Return [X, Y] of the center of cell containing provided text 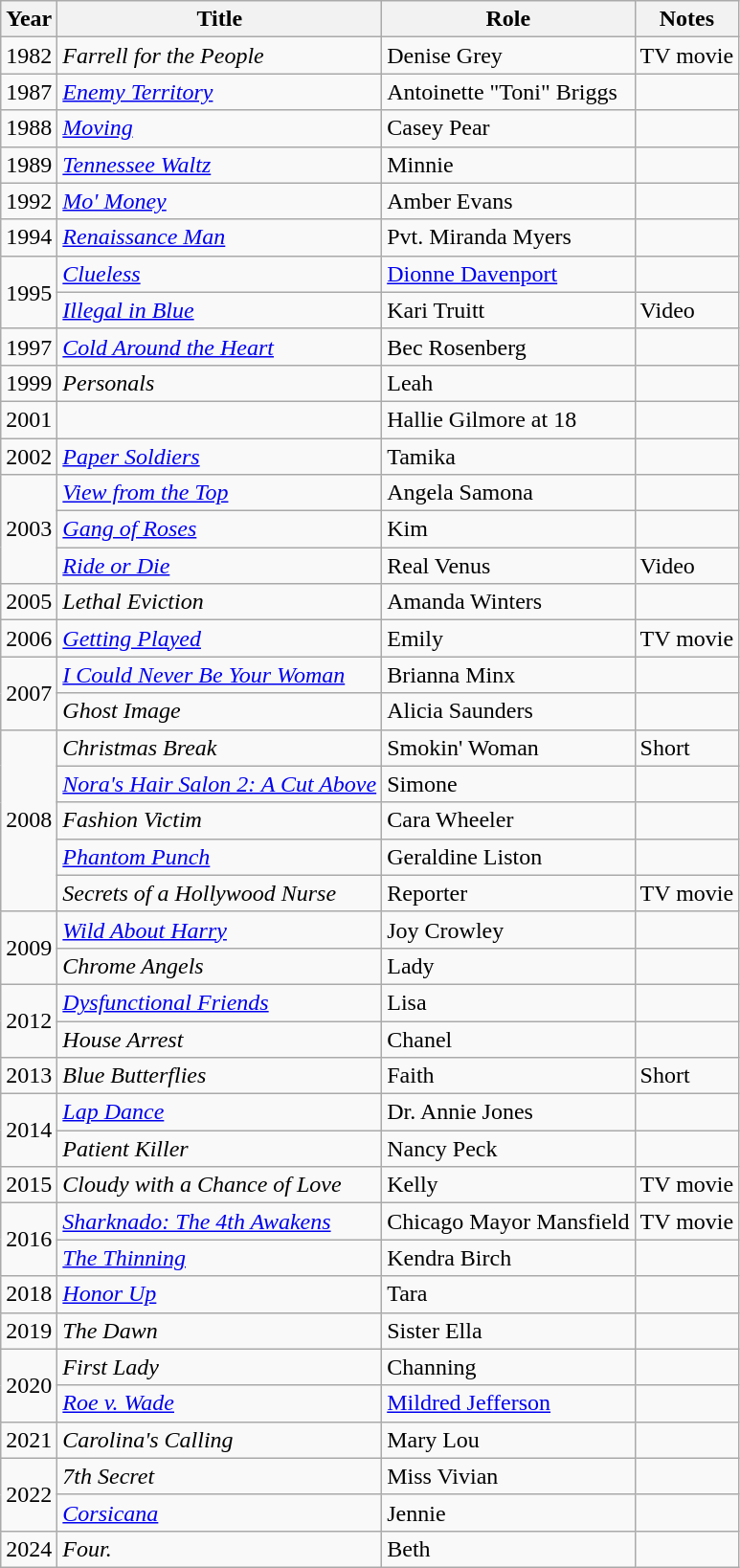
7th Secret [220, 1476]
Chicago Mayor Mansfield [508, 1221]
Moving [220, 128]
Ride or Die [220, 566]
2015 [29, 1185]
2001 [29, 419]
2013 [29, 1076]
Enemy Territory [220, 92]
2020 [29, 1385]
Mary Lou [508, 1440]
View from the Top [220, 493]
2019 [29, 1331]
Casey Pear [508, 128]
2024 [29, 1549]
Lethal Eviction [220, 602]
Angela Samona [508, 493]
Title [220, 19]
2022 [29, 1494]
1982 [29, 56]
Renaissance Man [220, 237]
Notes [687, 19]
First Lady [220, 1367]
Pvt. Miranda Myers [508, 237]
Simone [508, 784]
Secrets of a Hollywood Nurse [220, 893]
Kari Truitt [508, 310]
Clueless [220, 274]
Year [29, 19]
1997 [29, 347]
Blue Butterflies [220, 1076]
House Arrest [220, 1039]
2021 [29, 1440]
Cloudy with a Chance of Love [220, 1185]
Smokin' Woman [508, 748]
Patient Killer [220, 1149]
Channing [508, 1367]
Geraldine Liston [508, 857]
Ghost Image [220, 711]
2012 [29, 1020]
Kelly [508, 1185]
1989 [29, 165]
Wild About Harry [220, 930]
Gang of Roses [220, 529]
Lisa [508, 1002]
Antoinette "Toni" Briggs [508, 92]
Bec Rosenberg [508, 347]
Paper Soldiers [220, 457]
Fashion Victim [220, 820]
Minnie [508, 165]
Dr. Annie Jones [508, 1112]
Amber Evans [508, 201]
2014 [29, 1131]
Personals [220, 383]
2006 [29, 638]
Farrell for the People [220, 56]
Tamika [508, 457]
Four. [220, 1549]
Honor Up [220, 1294]
Getting Played [220, 638]
The Dawn [220, 1331]
Jennie [508, 1512]
Nancy Peck [508, 1149]
Tennessee Waltz [220, 165]
2008 [29, 820]
1999 [29, 383]
Chrome Angels [220, 966]
Alicia Saunders [508, 711]
Hallie Gilmore at 18 [508, 419]
Miss Vivian [508, 1476]
Beth [508, 1549]
Kendra Birch [508, 1258]
Illegal in Blue [220, 310]
Joy Crowley [508, 930]
Real Venus [508, 566]
Leah [508, 383]
Amanda Winters [508, 602]
Carolina's Calling [220, 1440]
1992 [29, 201]
2003 [29, 529]
Sister Ella [508, 1331]
Emily [508, 638]
Lap Dance [220, 1112]
Mo' Money [220, 201]
2005 [29, 602]
2007 [29, 693]
2002 [29, 457]
Dysfunctional Friends [220, 1002]
Role [508, 19]
Mildred Jefferson [508, 1403]
Chanel [508, 1039]
1987 [29, 92]
Faith [508, 1076]
Roe v. Wade [220, 1403]
Phantom Punch [220, 857]
Cold Around the Heart [220, 347]
Kim [508, 529]
1994 [29, 237]
Christmas Break [220, 748]
2016 [29, 1240]
Lady [508, 966]
Tara [508, 1294]
Brianna Minx [508, 675]
Nora's Hair Salon 2: A Cut Above [220, 784]
2009 [29, 948]
Cara Wheeler [508, 820]
Denise Grey [508, 56]
Reporter [508, 893]
Dionne Davenport [508, 274]
1988 [29, 128]
2018 [29, 1294]
The Thinning [220, 1258]
Sharknado: The 4th Awakens [220, 1221]
I Could Never Be Your Woman [220, 675]
Corsicana [220, 1512]
1995 [29, 292]
